Scan for the cell matching the given text and deliver its (x, y) coordinate at center. 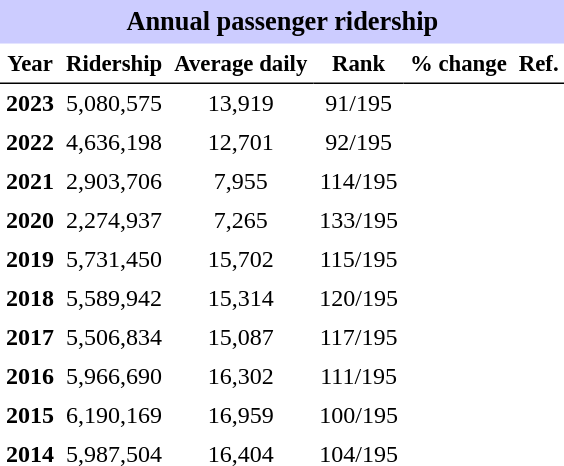
7,265 (240, 220)
2,903,706 (114, 182)
12,701 (240, 142)
91/195 (358, 104)
114/195 (358, 182)
5,506,834 (114, 338)
92/195 (358, 142)
5,589,942 (114, 298)
5,080,575 (114, 104)
2020 (30, 220)
2022 (30, 142)
16,959 (240, 416)
100/195 (358, 416)
13,919 (240, 104)
5,731,450 (114, 260)
5,966,690 (114, 376)
2021 (30, 182)
Ridership (114, 64)
111/195 (358, 376)
2023 (30, 104)
16,302 (240, 376)
2018 (30, 298)
15,702 (240, 260)
133/195 (358, 220)
7,955 (240, 182)
Year (30, 64)
Rank (358, 64)
2015 (30, 416)
% change (458, 64)
Average daily (240, 64)
6,190,169 (114, 416)
120/195 (358, 298)
2,274,937 (114, 220)
2017 (30, 338)
2016 (30, 376)
15,314 (240, 298)
115/195 (358, 260)
117/195 (358, 338)
15,087 (240, 338)
4,636,198 (114, 142)
2019 (30, 260)
